Scan for the cell matching the given text and deliver its (x, y) coordinate at center. 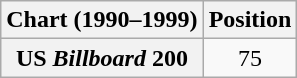
75 (250, 58)
Position (250, 20)
US Billboard 200 (102, 58)
Chart (1990–1999) (102, 20)
